Detect which cell encompasses the target text, then output its [x, y] center coordinate. 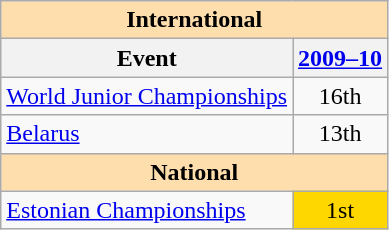
International [194, 20]
13th [340, 134]
2009–10 [340, 58]
Belarus [147, 134]
National [194, 172]
Estonian Championships [147, 210]
16th [340, 96]
Event [147, 58]
World Junior Championships [147, 96]
1st [340, 210]
